Capture the cell that displays the provided text and extract its [x, y] central coordinate. 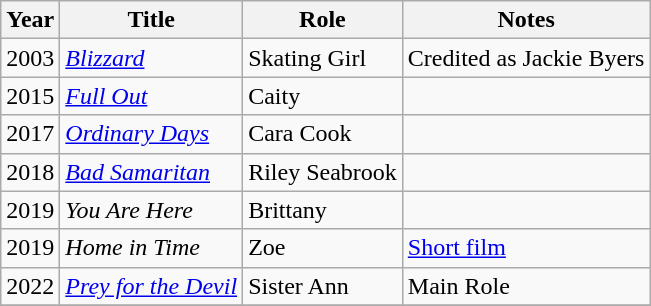
Full Out [152, 96]
Zoe [323, 248]
2003 [30, 58]
Brittany [323, 210]
2022 [30, 286]
You Are Here [152, 210]
2015 [30, 96]
Year [30, 20]
Riley Seabrook [323, 172]
Sister Ann [323, 286]
Bad Samaritan [152, 172]
Caity [323, 96]
Notes [526, 20]
Ordinary Days [152, 134]
2017 [30, 134]
2018 [30, 172]
Prey for the Devil [152, 286]
Main Role [526, 286]
Role [323, 20]
Blizzard [152, 58]
Credited as Jackie Byers [526, 58]
Short film [526, 248]
Title [152, 20]
Cara Cook [323, 134]
Home in Time [152, 248]
Skating Girl [323, 58]
